Identify which cell holds the provided text, then report its [x, y] central coordinate. 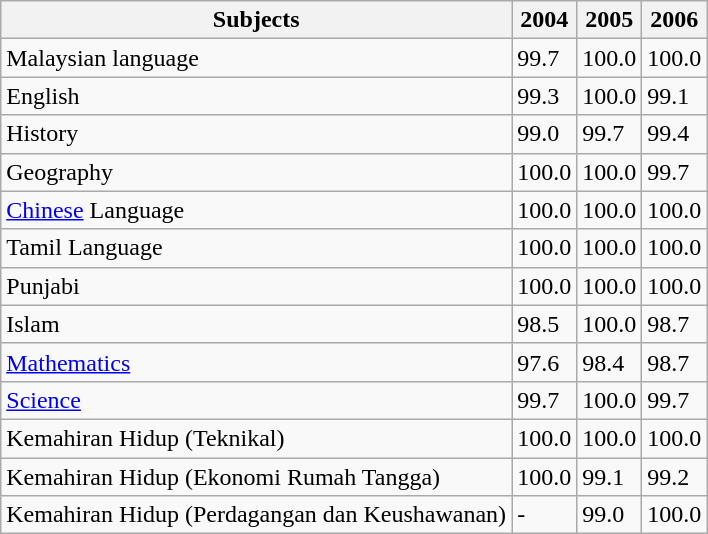
99.4 [674, 134]
2004 [544, 20]
98.5 [544, 324]
English [256, 96]
98.4 [610, 362]
Mathematics [256, 362]
2005 [610, 20]
History [256, 134]
Subjects [256, 20]
99.3 [544, 96]
Punjabi [256, 286]
Islam [256, 324]
97.6 [544, 362]
Chinese Language [256, 210]
Malaysian language [256, 58]
99.2 [674, 477]
Geography [256, 172]
Tamil Language [256, 248]
2006 [674, 20]
- [544, 515]
Kemahiran Hidup (Teknikal) [256, 438]
Kemahiran Hidup (Ekonomi Rumah Tangga) [256, 477]
Kemahiran Hidup (Perdagangan dan Keushawanan) [256, 515]
Science [256, 400]
